Provide the (x, y) coordinate of the cell's center where the given text is located.  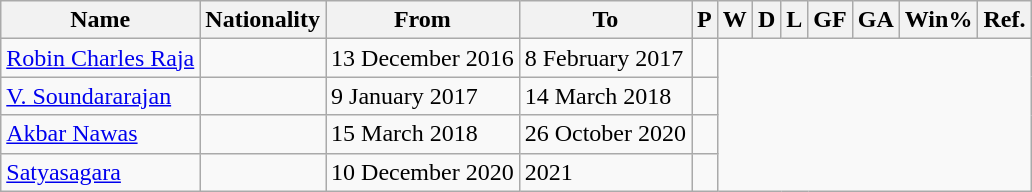
D (766, 20)
W (734, 20)
V. Soundararajan (100, 96)
GA (876, 20)
14 March 2018 (605, 96)
15 March 2018 (423, 134)
To (605, 20)
8 February 2017 (605, 58)
Satyasagara (100, 172)
13 December 2016 (423, 58)
Robin Charles Raja (100, 58)
Ref. (1004, 20)
Akbar Nawas (100, 134)
26 October 2020 (605, 134)
9 January 2017 (423, 96)
Nationality (263, 20)
GF (830, 20)
L (794, 20)
From (423, 20)
2021 (605, 172)
Name (100, 20)
P (705, 20)
10 December 2020 (423, 172)
Win% (938, 20)
